Determine the (x, y) coordinate at the center of the cell enclosing the given text.  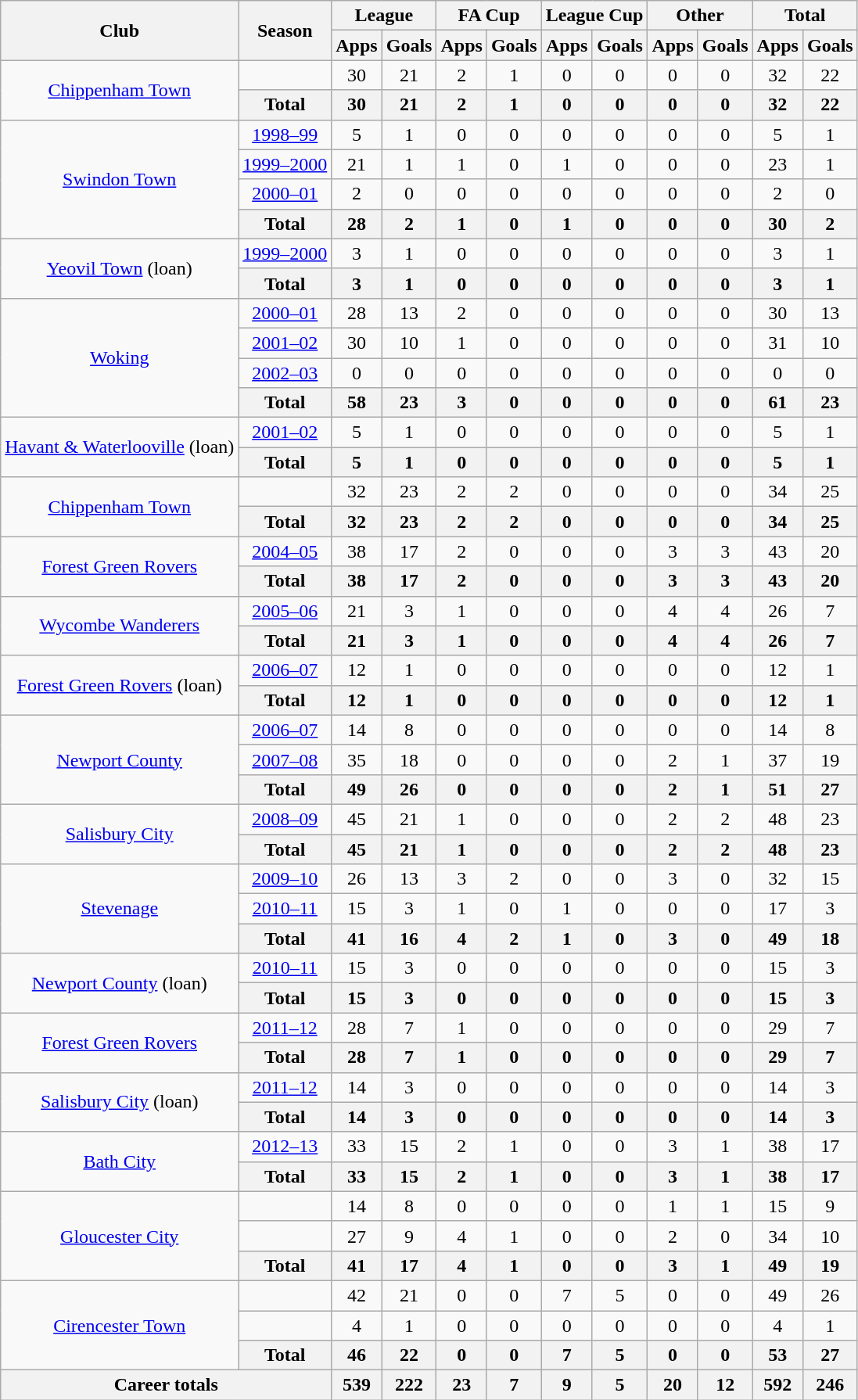
31 (777, 343)
Swindon Town (120, 179)
61 (777, 403)
Wycombe Wanderers (120, 626)
539 (357, 1385)
Newport County (loan) (120, 983)
Other (700, 16)
2004–05 (285, 551)
16 (409, 939)
Stevenage (120, 909)
League Cup (594, 16)
51 (777, 789)
42 (357, 1295)
Woking (120, 357)
1998–99 (285, 135)
592 (777, 1385)
2008–09 (285, 819)
46 (357, 1355)
Season (285, 31)
Newport County (120, 759)
2009–10 (285, 879)
Gloucester City (120, 1236)
246 (830, 1385)
37 (777, 759)
Club (120, 31)
2005–06 (285, 611)
FA Cup (489, 16)
58 (357, 403)
Havant & Waterlooville (loan) (120, 447)
Career totals (166, 1385)
League (384, 16)
35 (357, 759)
Cirencester Town (120, 1325)
222 (409, 1385)
53 (777, 1355)
Forest Green Rovers (loan) (120, 685)
2012–13 (285, 1147)
Bath City (120, 1161)
Yeovil Town (loan) (120, 268)
Salisbury City (loan) (120, 1102)
2002–03 (285, 373)
2007–08 (285, 759)
Salisbury City (120, 834)
